Provide the [X, Y] coordinate of the cell's center where the given text is located.  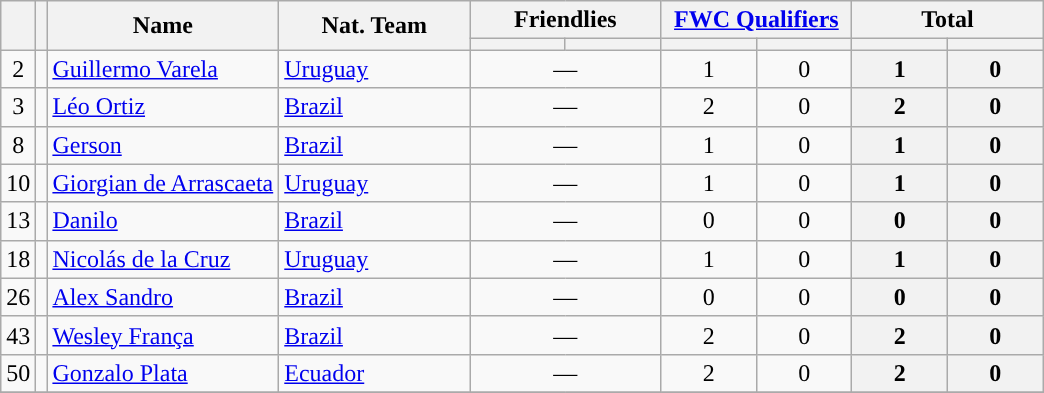
Danilo [163, 221]
18 [18, 259]
Léo Ortiz [163, 107]
Wesley França [163, 335]
8 [18, 145]
26 [18, 297]
Nicolás de la Cruz [163, 259]
Name [163, 26]
Ecuador [374, 373]
3 [18, 107]
13 [18, 221]
Alex Sandro [163, 297]
Guillermo Varela [163, 69]
Friendlies [566, 20]
50 [18, 373]
Giorgian de Arrascaeta [163, 183]
43 [18, 335]
10 [18, 183]
Total [948, 20]
Nat. Team [374, 26]
FWC Qualifiers [756, 20]
Gonzalo Plata [163, 373]
Gerson [163, 145]
